Provide the [X, Y] coordinate of the cell's center where the given text is located.  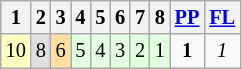
7 [140, 17]
FL [222, 17]
10 [16, 51]
PP [188, 17]
